Identify which cell holds the provided text, then report its [x, y] central coordinate. 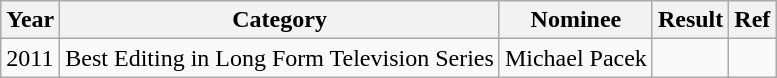
Nominee [576, 20]
Ref [752, 20]
2011 [30, 58]
Best Editing in Long Form Television Series [280, 58]
Year [30, 20]
Michael Pacek [576, 58]
Result [690, 20]
Category [280, 20]
